Pinpoint the cell where the given text exists, returning its [X, Y] midpoint coordinate. 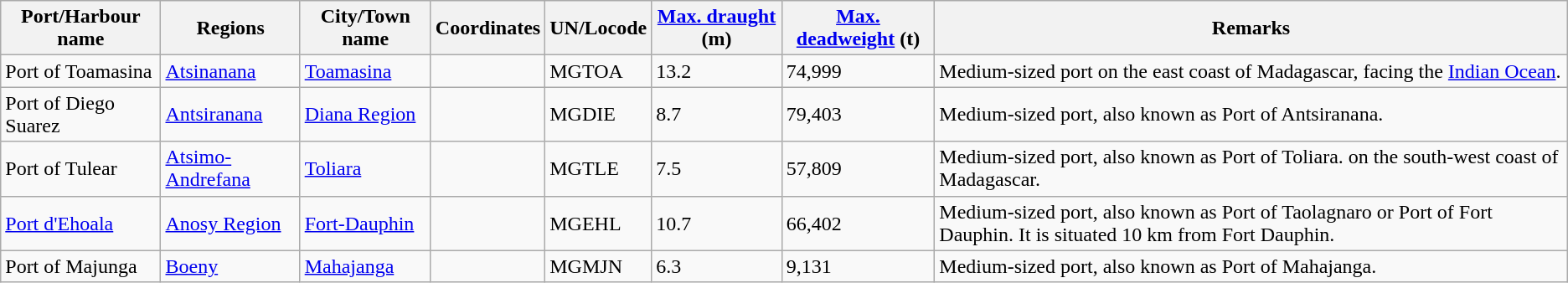
UN/Locode [598, 28]
Toamasina [365, 71]
13.2 [717, 71]
7.5 [717, 169]
MGTLE [598, 169]
66,402 [858, 223]
Fort-Dauphin [365, 223]
9,131 [858, 266]
Toliara [365, 169]
MGDIE [598, 114]
10.7 [717, 223]
Port/Harbour name [80, 28]
Atsinanana [230, 71]
Medium-sized port, also known as Port of Mahajanga. [1251, 266]
MGMJN [598, 266]
6.3 [717, 266]
Diana Region [365, 114]
57,809 [858, 169]
Medium-sized port, also known as Port of Taolagnaro or Port of Fort Dauphin. It is situated 10 km from Fort Dauphin. [1251, 223]
Max. draught (m) [717, 28]
Regions [230, 28]
MGTOA [598, 71]
Medium-sized port on the east coast of Madagascar, facing the Indian Ocean. [1251, 71]
Mahajanga [365, 266]
Port of Toamasina [80, 71]
8.7 [717, 114]
MGEHL [598, 223]
Port of Majunga [80, 266]
Boeny [230, 266]
City/Town name [365, 28]
Max. deadweight (t) [858, 28]
Port of Tulear [80, 169]
Port d'Ehoala [80, 223]
Anosy Region [230, 223]
Coordinates [487, 28]
Medium-sized port, also known as Port of Antsiranana. [1251, 114]
74,999 [858, 71]
Medium-sized port, also known as Port of Toliara. on the south-west coast of Madagascar. [1251, 169]
Antsiranana [230, 114]
Remarks [1251, 28]
Port of Diego Suarez [80, 114]
79,403 [858, 114]
Atsimo-Andrefana [230, 169]
